Identify which cell holds the provided text, then report its [x, y] central coordinate. 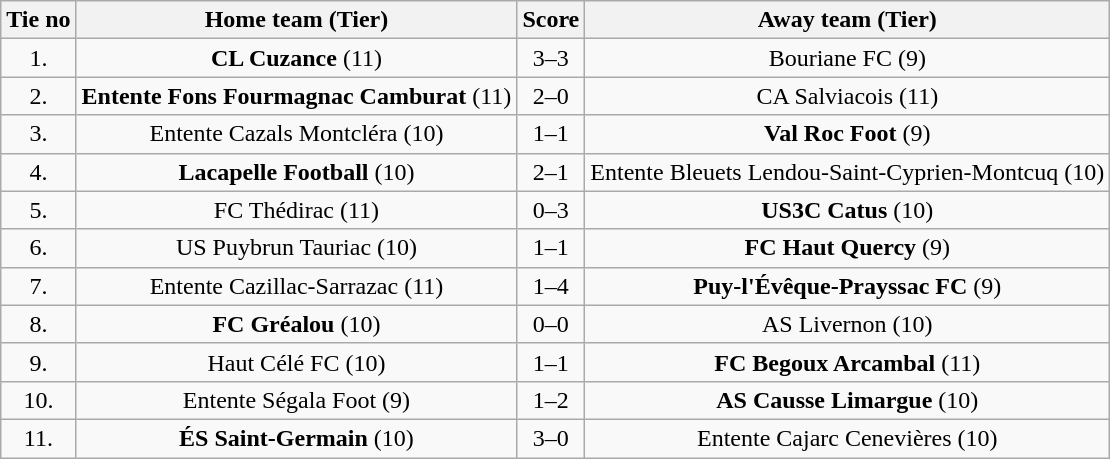
FC Begoux Arcambal (11) [848, 362]
3–0 [551, 438]
FC Gréalou (10) [296, 324]
6. [38, 248]
CA Salviacois (11) [848, 96]
Home team (Tier) [296, 20]
CL Cuzance (11) [296, 58]
3–3 [551, 58]
US Puybrun Tauriac (10) [296, 248]
1–2 [551, 400]
11. [38, 438]
2. [38, 96]
FC Thédirac (11) [296, 210]
AS Livernon (10) [848, 324]
Entente Cazillac-Sarrazac (11) [296, 286]
0–3 [551, 210]
Val Roc Foot (9) [848, 134]
Tie no [38, 20]
4. [38, 172]
9. [38, 362]
FC Haut Quercy (9) [848, 248]
3. [38, 134]
Haut Célé FC (10) [296, 362]
2–0 [551, 96]
Lacapelle Football (10) [296, 172]
7. [38, 286]
Entente Cazals Montcléra (10) [296, 134]
Entente Bleuets Lendou-Saint-Cyprien-Montcuq (10) [848, 172]
1–4 [551, 286]
Away team (Tier) [848, 20]
Score [551, 20]
Puy-l'Évêque-Prayssac FC (9) [848, 286]
Entente Fons Fourmagnac Camburat (11) [296, 96]
1. [38, 58]
Bouriane FC (9) [848, 58]
AS Causse Limargue (10) [848, 400]
5. [38, 210]
0–0 [551, 324]
10. [38, 400]
2–1 [551, 172]
Entente Ségala Foot (9) [296, 400]
8. [38, 324]
Entente Cajarc Cenevières (10) [848, 438]
ÉS Saint-Germain (10) [296, 438]
US3C Catus (10) [848, 210]
